Return [X, Y] of the center of cell containing provided text 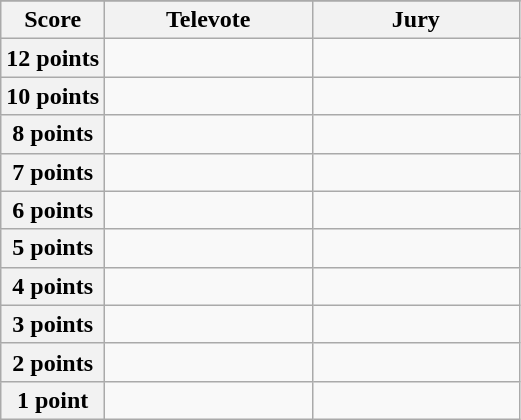
7 points [53, 172]
Televote [209, 20]
6 points [53, 210]
10 points [53, 96]
8 points [53, 134]
4 points [53, 286]
12 points [53, 58]
Score [53, 20]
Jury [416, 20]
2 points [53, 362]
1 point [53, 400]
5 points [53, 248]
3 points [53, 324]
